Capture the cell that displays the provided text and extract its [X, Y] central coordinate. 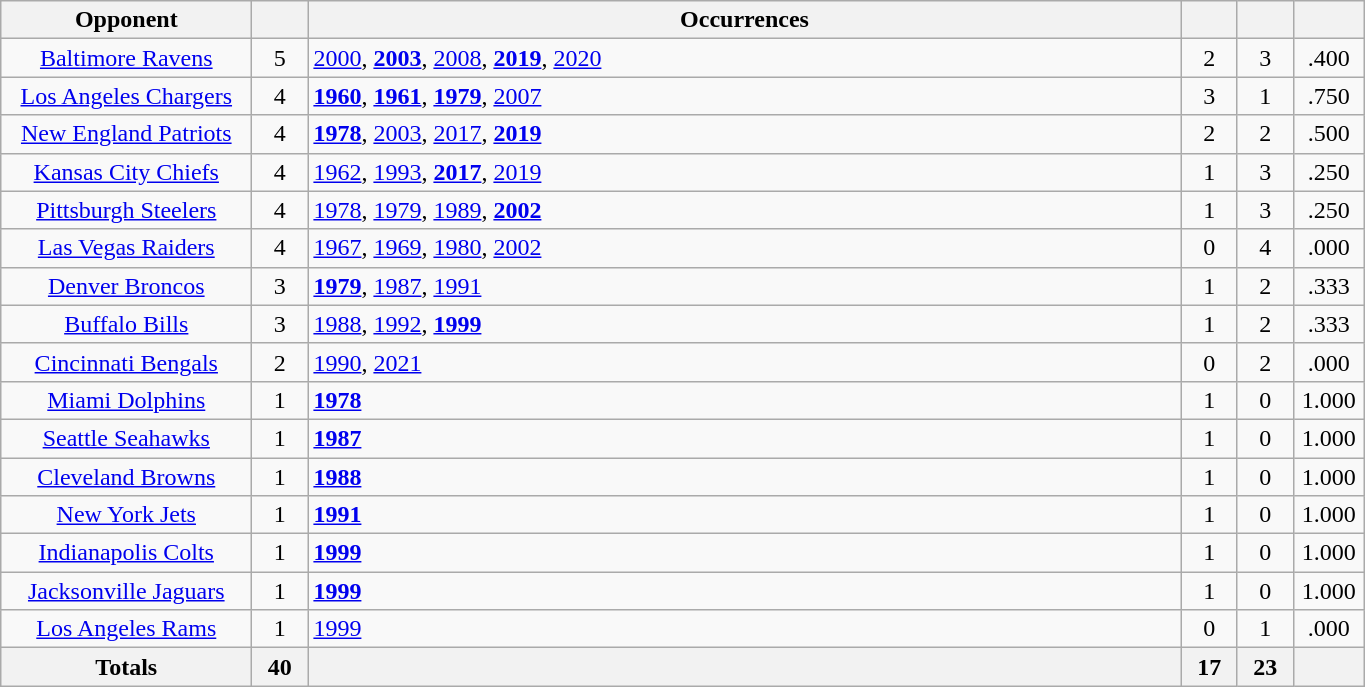
1979, 1987, 1991 [744, 286]
1978 [744, 400]
New York Jets [126, 515]
Indianapolis Colts [126, 553]
1960, 1961, 1979, 2007 [744, 96]
Pittsburgh Steelers [126, 210]
Cincinnati Bengals [126, 362]
Totals [126, 667]
Denver Broncos [126, 286]
Miami Dolphins [126, 400]
40 [280, 667]
.500 [1328, 134]
.750 [1328, 96]
1987 [744, 438]
Kansas City Chiefs [126, 172]
Los Angeles Chargers [126, 96]
Los Angeles Rams [126, 629]
23 [1265, 667]
1962, 1993, 2017, 2019 [744, 172]
Seattle Seahawks [126, 438]
Occurrences [744, 20]
5 [280, 58]
Opponent [126, 20]
Cleveland Browns [126, 477]
1990, 2021 [744, 362]
2000, 2003, 2008, 2019, 2020 [744, 58]
Baltimore Ravens [126, 58]
17 [1209, 667]
1978, 1979, 1989, 2002 [744, 210]
Buffalo Bills [126, 324]
New England Patriots [126, 134]
.400 [1328, 58]
1988 [744, 477]
Las Vegas Raiders [126, 248]
1978, 2003, 2017, 2019 [744, 134]
1988, 1992, 1999 [744, 324]
1991 [744, 515]
Jacksonville Jaguars [126, 591]
1967, 1969, 1980, 2002 [744, 248]
